Capture the cell that displays the provided text and extract its [x, y] central coordinate. 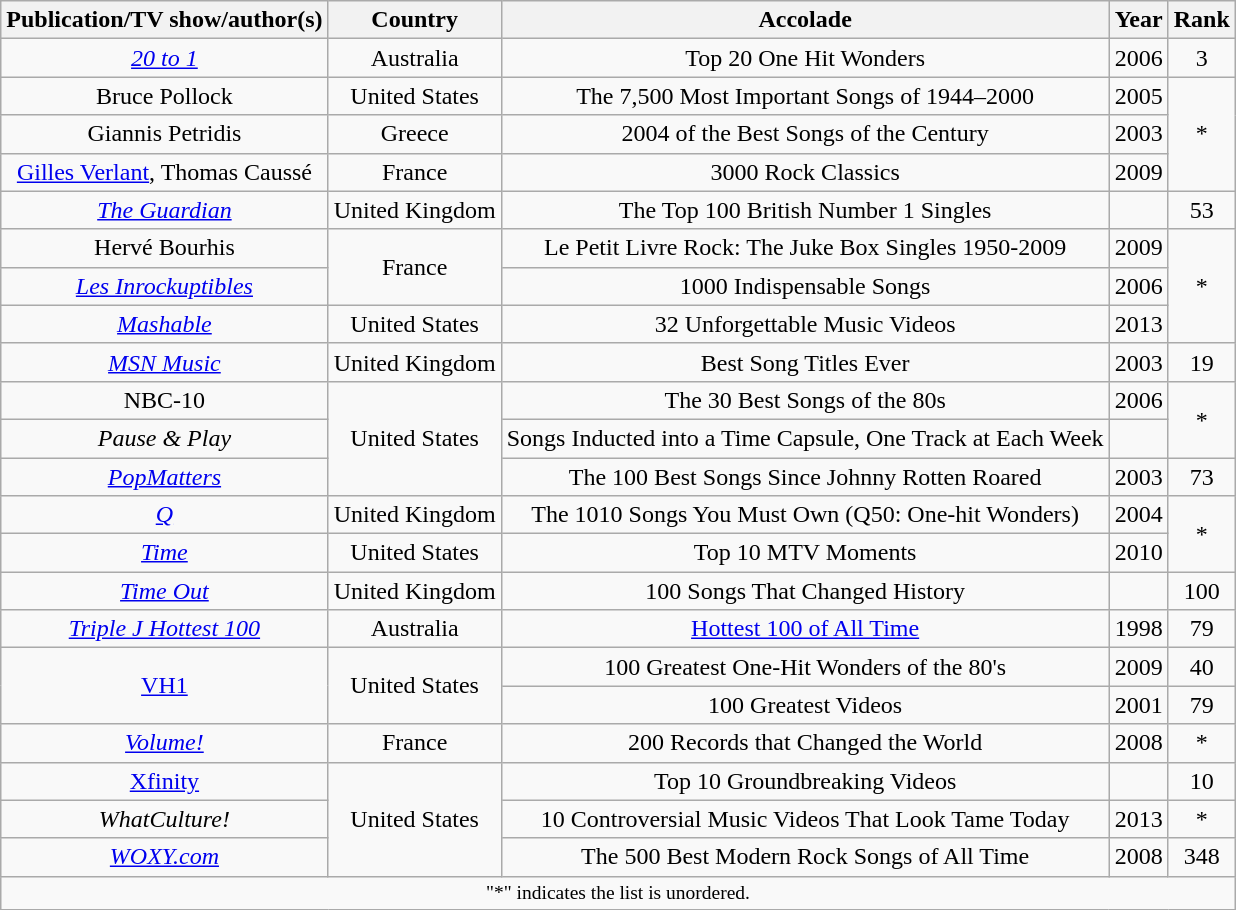
MSN Music [164, 362]
2001 [1138, 705]
100 Greatest Videos [805, 705]
348 [1202, 857]
200 Records that Changed the World [805, 743]
Year [1138, 20]
3000 Rock Classics [805, 172]
WOXY.com [164, 857]
Time [164, 553]
Les Inrockuptibles [164, 286]
100 [1202, 591]
1998 [1138, 629]
Publication/TV show/author(s) [164, 20]
73 [1202, 477]
VH1 [164, 686]
53 [1202, 210]
Top 10 Groundbreaking Videos [805, 781]
2005 [1138, 96]
100 Songs That Changed History [805, 591]
PopMatters [164, 477]
The 30 Best Songs of the 80s [805, 400]
Volume! [164, 743]
WhatCulture! [164, 819]
Top 20 One Hit Wonders [805, 58]
The 1010 Songs You Must Own (Q50: One-hit Wonders) [805, 515]
Rank [1202, 20]
Q [164, 515]
1000 Indispensable Songs [805, 286]
Gilles Verlant, Thomas Caussé [164, 172]
Songs Inducted into a Time Capsule, One Track at Each Week [805, 438]
Accolade [805, 20]
Hottest 100 of All Time [805, 629]
Best Song Titles Ever [805, 362]
"*" indicates the list is unordered. [618, 892]
Time Out [164, 591]
Greece [414, 134]
Hervé Bourhis [164, 248]
The 100 Best Songs Since Johnny Rotten Roared [805, 477]
Bruce Pollock [164, 96]
The 500 Best Modern Rock Songs of All Time [805, 857]
10 [1202, 781]
NBC-10 [164, 400]
The Guardian [164, 210]
Le Petit Livre Rock: The Juke Box Singles 1950-2009 [805, 248]
Triple J Hottest 100 [164, 629]
2004 [1138, 515]
Xfinity [164, 781]
20 to 1 [164, 58]
Top 10 MTV Moments [805, 553]
10 Controversial Music Videos That Look Tame Today [805, 819]
3 [1202, 58]
The Top 100 British Number 1 Singles [805, 210]
Pause & Play [164, 438]
2004 of the Best Songs of the Century [805, 134]
40 [1202, 667]
19 [1202, 362]
Mashable [164, 324]
The 7,500 Most Important Songs of 1944–2000 [805, 96]
Giannis Petridis [164, 134]
100 Greatest One-Hit Wonders of the 80's [805, 667]
32 Unforgettable Music Videos [805, 324]
2010 [1138, 553]
Country [414, 20]
